Scan for the cell matching the given text and deliver its [X, Y] coordinate at center. 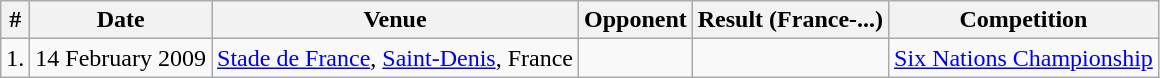
# [16, 20]
Competition [1024, 20]
Venue [396, 20]
Date [121, 20]
Six Nations Championship [1024, 58]
Result (France-...) [790, 20]
Stade de France, Saint-Denis, France [396, 58]
Opponent [635, 20]
14 February 2009 [121, 58]
1. [16, 58]
